Pinpoint the cell where the given text exists, returning its (x, y) midpoint coordinate. 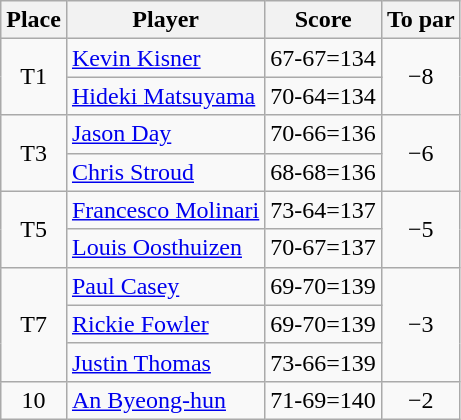
Place (34, 20)
To par (420, 20)
68-68=136 (324, 172)
73-66=139 (324, 362)
Hideki Matsuyama (165, 96)
Rickie Fowler (165, 324)
70-66=136 (324, 134)
T5 (34, 229)
Player (165, 20)
10 (34, 400)
Francesco Molinari (165, 210)
Justin Thomas (165, 362)
70-64=134 (324, 96)
−5 (420, 229)
67-67=134 (324, 58)
An Byeong-hun (165, 400)
−8 (420, 77)
Paul Casey (165, 286)
T1 (34, 77)
−3 (420, 324)
Score (324, 20)
−2 (420, 400)
−6 (420, 153)
Kevin Kisner (165, 58)
Louis Oosthuizen (165, 248)
73-64=137 (324, 210)
70-67=137 (324, 248)
71-69=140 (324, 400)
Jason Day (165, 134)
T7 (34, 324)
T3 (34, 153)
Chris Stroud (165, 172)
